Capture the cell that displays the provided text and extract its [X, Y] central coordinate. 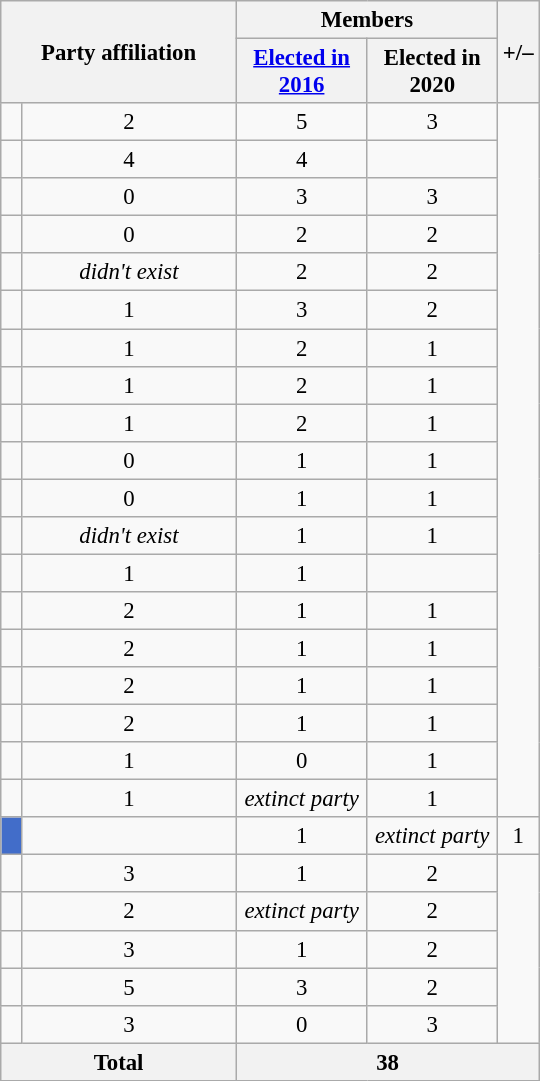
Elected in 2020 [432, 72]
+/– [518, 52]
Elected in 2016 [302, 72]
38 [387, 1062]
Members [366, 20]
Total [119, 1062]
Party affiliation [119, 52]
